Determine the (x, y) coordinate at the center of the cell enclosing the given text.  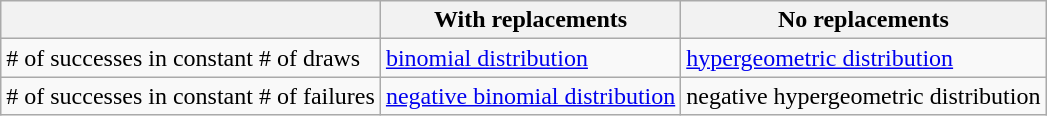
hypergeometric distribution (864, 58)
# of successes in constant # of failures (191, 96)
binomial distribution (530, 58)
negative binomial distribution (530, 96)
negative hypergeometric distribution (864, 96)
With replacements (530, 20)
# of successes in constant # of draws (191, 58)
No replacements (864, 20)
